Scan for the cell matching the given text and deliver its [X, Y] coordinate at center. 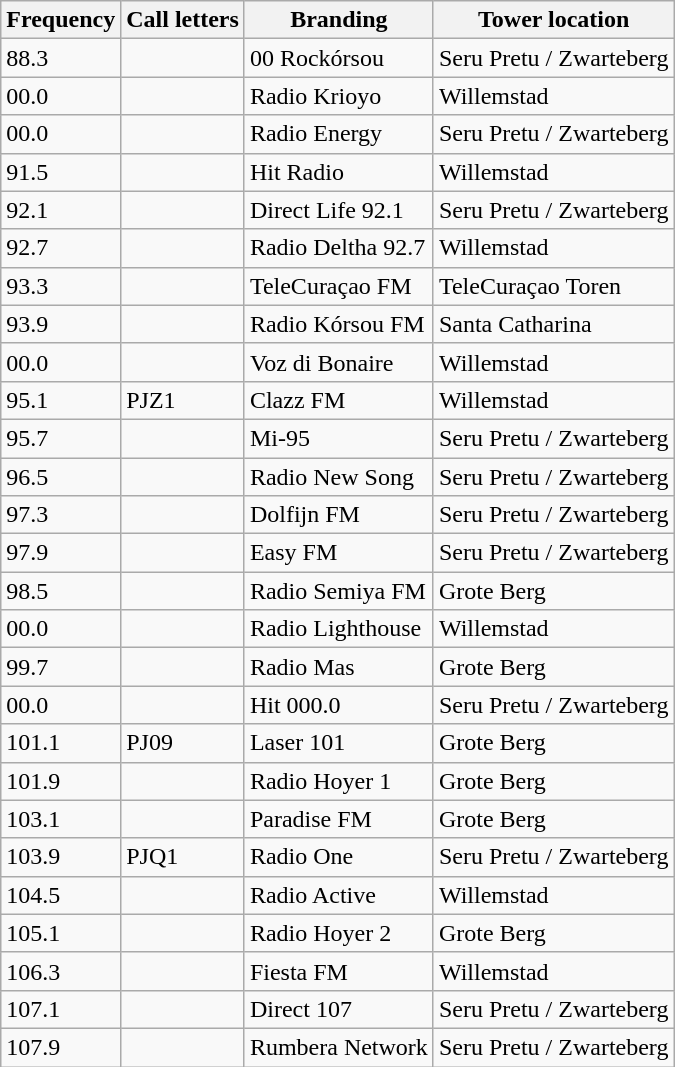
96.5 [61, 477]
93.9 [61, 324]
Laser 101 [338, 743]
106.3 [61, 971]
Radio One [338, 857]
97.9 [61, 553]
Radio New Song [338, 477]
103.1 [61, 819]
95.1 [61, 400]
93.3 [61, 286]
Radio Hoyer 1 [338, 781]
Dolfijn FM [338, 515]
Easy FM [338, 553]
Call letters [183, 20]
105.1 [61, 933]
Direct 107 [338, 1009]
104.5 [61, 895]
Radio Hoyer 2 [338, 933]
Radio Kórsou FM [338, 324]
107.1 [61, 1009]
Hit 000.0 [338, 705]
TeleCuraçao Toren [554, 286]
Radio Lighthouse [338, 629]
103.9 [61, 857]
PJZ1 [183, 400]
Hit Radio [338, 172]
101.1 [61, 743]
00 Rockórsou [338, 58]
99.7 [61, 667]
PJ09 [183, 743]
91.5 [61, 172]
Tower location [554, 20]
Branding [338, 20]
Radio Deltha 92.7 [338, 248]
101.9 [61, 781]
Fiesta FM [338, 971]
TeleCuraçao FM [338, 286]
Rumbera Network [338, 1047]
92.1 [61, 210]
107.9 [61, 1047]
Radio Energy [338, 134]
Radio Mas [338, 667]
Santa Catharina [554, 324]
97.3 [61, 515]
Radio Krioyo [338, 96]
98.5 [61, 591]
92.7 [61, 248]
Direct Life 92.1 [338, 210]
Paradise FM [338, 819]
Mi-95 [338, 438]
Radio Active [338, 895]
88.3 [61, 58]
Radio Semiya FM [338, 591]
Frequency [61, 20]
95.7 [61, 438]
Clazz FM [338, 400]
PJQ1 [183, 857]
Voz di Bonaire [338, 362]
